For the text-containing cell, return its midpoint in (x, y) coordinate format. 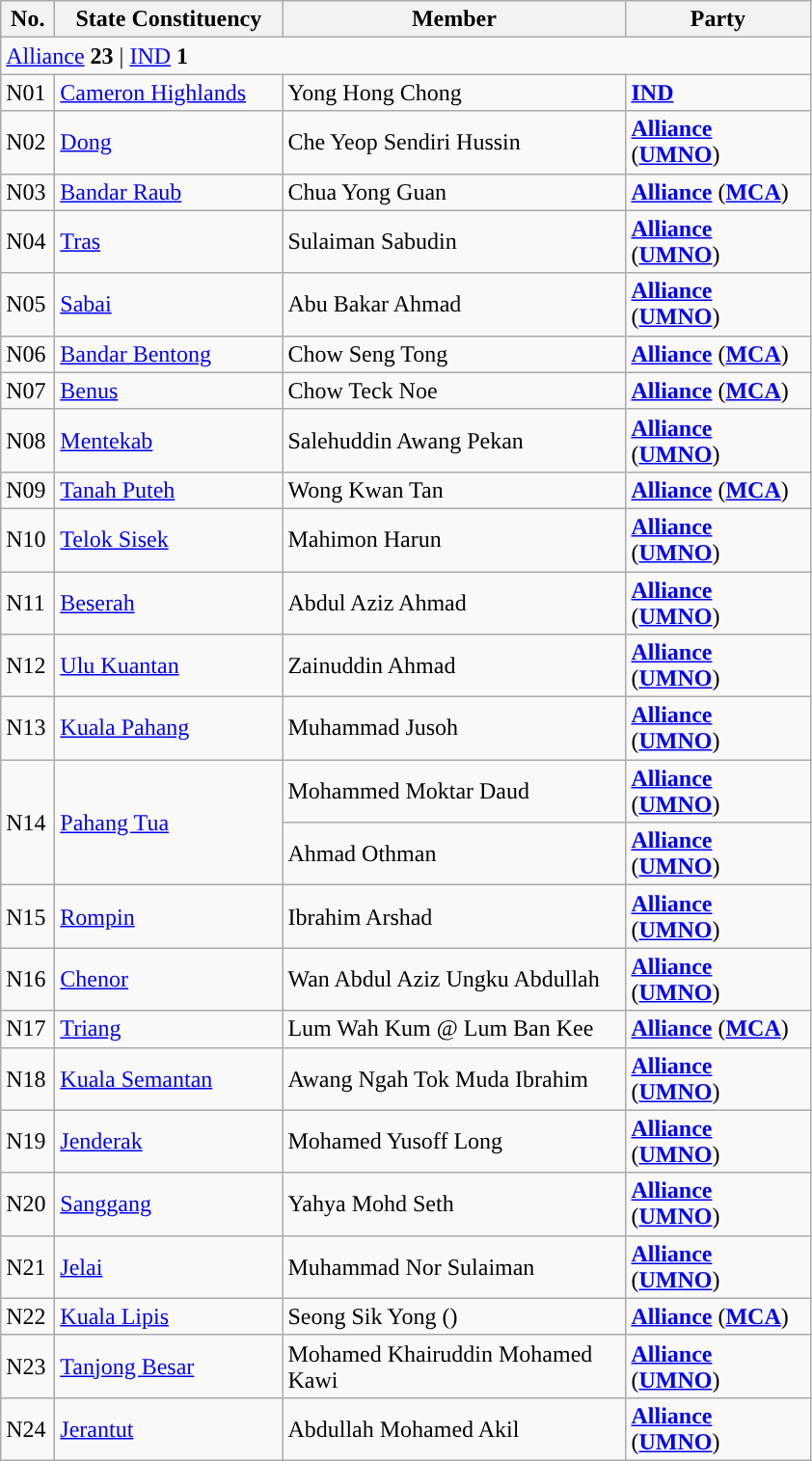
N17 (28, 1029)
N24 (28, 1429)
Tras (169, 241)
Mohammed Moktar Daud (454, 791)
Mahimon Harun (454, 540)
N08 (28, 440)
Awang Ngah Tok Muda Ibrahim (454, 1078)
Chow Seng Tong (454, 354)
Zainuddin Ahmad (454, 665)
Dong (169, 143)
Wong Kwan Tan (454, 490)
N18 (28, 1078)
Salehuddin Awang Pekan (454, 440)
Party (717, 19)
Abdul Aziz Ahmad (454, 602)
N15 (28, 916)
N16 (28, 980)
N10 (28, 540)
Jerantut (169, 1429)
N06 (28, 354)
Mohamed Yusoff Long (454, 1142)
Yahya Mohd Seth (454, 1204)
Muhammad Nor Sulaiman (454, 1267)
Yong Hong Chong (454, 93)
Bandar Bentong (169, 354)
Member (454, 19)
Abu Bakar Ahmad (454, 305)
N19 (28, 1142)
Cameron Highlands (169, 93)
N23 (28, 1366)
N09 (28, 490)
Sulaiman Sabudin (454, 241)
Kuala Semantan (169, 1078)
N01 (28, 93)
Ulu Kuantan (169, 665)
Sabai (169, 305)
N04 (28, 241)
Pahang Tua (169, 823)
Triang (169, 1029)
N14 (28, 823)
N03 (28, 192)
Chenor (169, 980)
Che Yeop Sendiri Hussin (454, 143)
N12 (28, 665)
Benus (169, 391)
Ahmad Othman (454, 854)
N13 (28, 729)
Telok Sisek (169, 540)
Mentekab (169, 440)
Jenderak (169, 1142)
N05 (28, 305)
N20 (28, 1204)
Kuala Pahang (169, 729)
Chua Yong Guan (454, 192)
Lum Wah Kum @ Lum Ban Kee (454, 1029)
Rompin (169, 916)
IND (717, 93)
Chow Teck Noe (454, 391)
Kuala Lipis (169, 1316)
Tanah Puteh (169, 490)
Abdullah Mohamed Akil (454, 1429)
Tanjong Besar (169, 1366)
Seong Sik Yong () (454, 1316)
Alliance 23 | IND 1 (405, 56)
Mohamed Khairuddin Mohamed Kawi (454, 1366)
Muhammad Jusoh (454, 729)
N11 (28, 602)
Wan Abdul Aziz Ungku Abdullah (454, 980)
N07 (28, 391)
N21 (28, 1267)
Jelai (169, 1267)
State Constituency (169, 19)
Beserah (169, 602)
N22 (28, 1316)
Ibrahim Arshad (454, 916)
Sanggang (169, 1204)
Bandar Raub (169, 192)
No. (28, 19)
N02 (28, 143)
